Determine the (X, Y) coordinate at the center of the cell enclosing the given text.  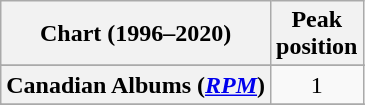
Chart (1996–2020) (136, 34)
1 (317, 85)
Canadian Albums (RPM) (136, 85)
Peak position (317, 34)
